Capture the cell that displays the provided text and extract its [x, y] central coordinate. 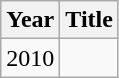
Year [30, 20]
Title [90, 20]
2010 [30, 58]
